Scan for the cell matching the given text and deliver its [X, Y] coordinate at center. 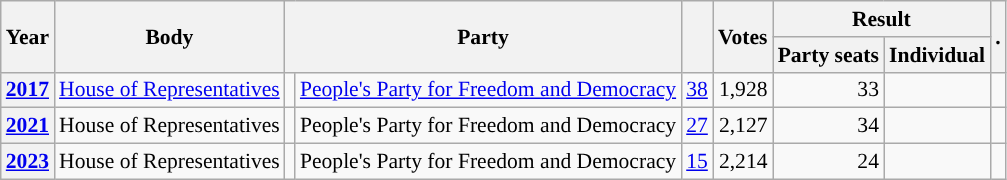
1,928 [743, 90]
. [998, 36]
27 [697, 126]
Year [28, 36]
33 [828, 90]
2021 [28, 126]
34 [828, 126]
15 [697, 162]
Votes [743, 36]
Party seats [828, 55]
2023 [28, 162]
2,214 [743, 162]
Body [170, 36]
2,127 [743, 126]
Result [882, 19]
Party [483, 36]
Individual [937, 55]
24 [828, 162]
38 [697, 90]
2017 [28, 90]
